Extract the [X, Y] coordinate from the center of the cell holding the provided text.  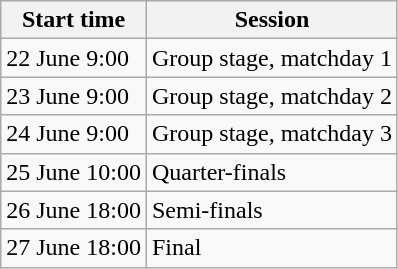
27 June 18:00 [74, 248]
25 June 10:00 [74, 172]
Group stage, matchday 2 [272, 96]
Session [272, 20]
23 June 9:00 [74, 96]
Semi-finals [272, 210]
24 June 9:00 [74, 134]
Final [272, 248]
Group stage, matchday 3 [272, 134]
22 June 9:00 [74, 58]
Start time [74, 20]
Quarter-finals [272, 172]
26 June 18:00 [74, 210]
Group stage, matchday 1 [272, 58]
